Extract the [x, y] coordinate from the center of the cell holding the provided text.  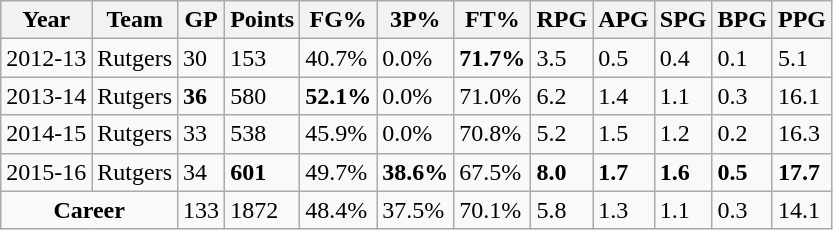
3.5 [562, 58]
2014-15 [46, 134]
8.0 [562, 172]
0.2 [742, 134]
45.9% [338, 134]
1.4 [624, 96]
Points [262, 20]
SPG [683, 20]
153 [262, 58]
Team [135, 20]
1.3 [624, 210]
FG% [338, 20]
49.7% [338, 172]
GP [202, 20]
538 [262, 134]
71.7% [492, 58]
1.6 [683, 172]
48.4% [338, 210]
52.1% [338, 96]
1.2 [683, 134]
2015-16 [46, 172]
71.0% [492, 96]
RPG [562, 20]
33 [202, 134]
Year [46, 20]
5.1 [802, 58]
Career [90, 210]
2013-14 [46, 96]
70.8% [492, 134]
601 [262, 172]
1.7 [624, 172]
14.1 [802, 210]
1.5 [624, 134]
2012-13 [46, 58]
34 [202, 172]
BPG [742, 20]
67.5% [492, 172]
37.5% [416, 210]
1872 [262, 210]
580 [262, 96]
17.7 [802, 172]
5.2 [562, 134]
30 [202, 58]
16.1 [802, 96]
5.8 [562, 210]
70.1% [492, 210]
0.1 [742, 58]
133 [202, 210]
FT% [492, 20]
16.3 [802, 134]
APG [624, 20]
38.6% [416, 172]
36 [202, 96]
6.2 [562, 96]
PPG [802, 20]
3P% [416, 20]
40.7% [338, 58]
0.4 [683, 58]
